Find where the given text appears and provide that cell's center as [x, y] coordinate. 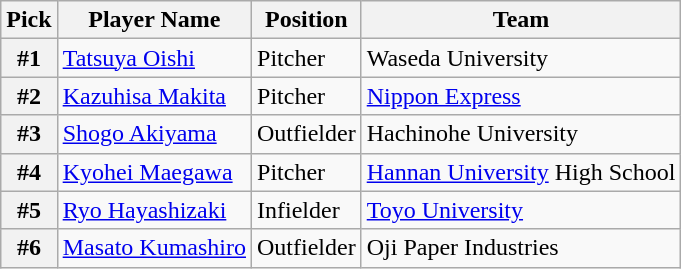
#3 [29, 134]
#2 [29, 96]
Kyohei Maegawa [154, 172]
Kazuhisa Makita [154, 96]
#4 [29, 172]
Masato Kumashiro [154, 248]
Hachinohe University [521, 134]
#5 [29, 210]
Waseda University [521, 58]
Tatsuya Oishi [154, 58]
#6 [29, 248]
#1 [29, 58]
Infielder [307, 210]
Toyo University [521, 210]
Team [521, 20]
Hannan University High School [521, 172]
Position [307, 20]
Pick [29, 20]
Oji Paper Industries [521, 248]
Player Name [154, 20]
Ryo Hayashizaki [154, 210]
Nippon Express [521, 96]
Shogo Akiyama [154, 134]
